Search for the cell housing the specified text and yield its (x, y) center coordinate. 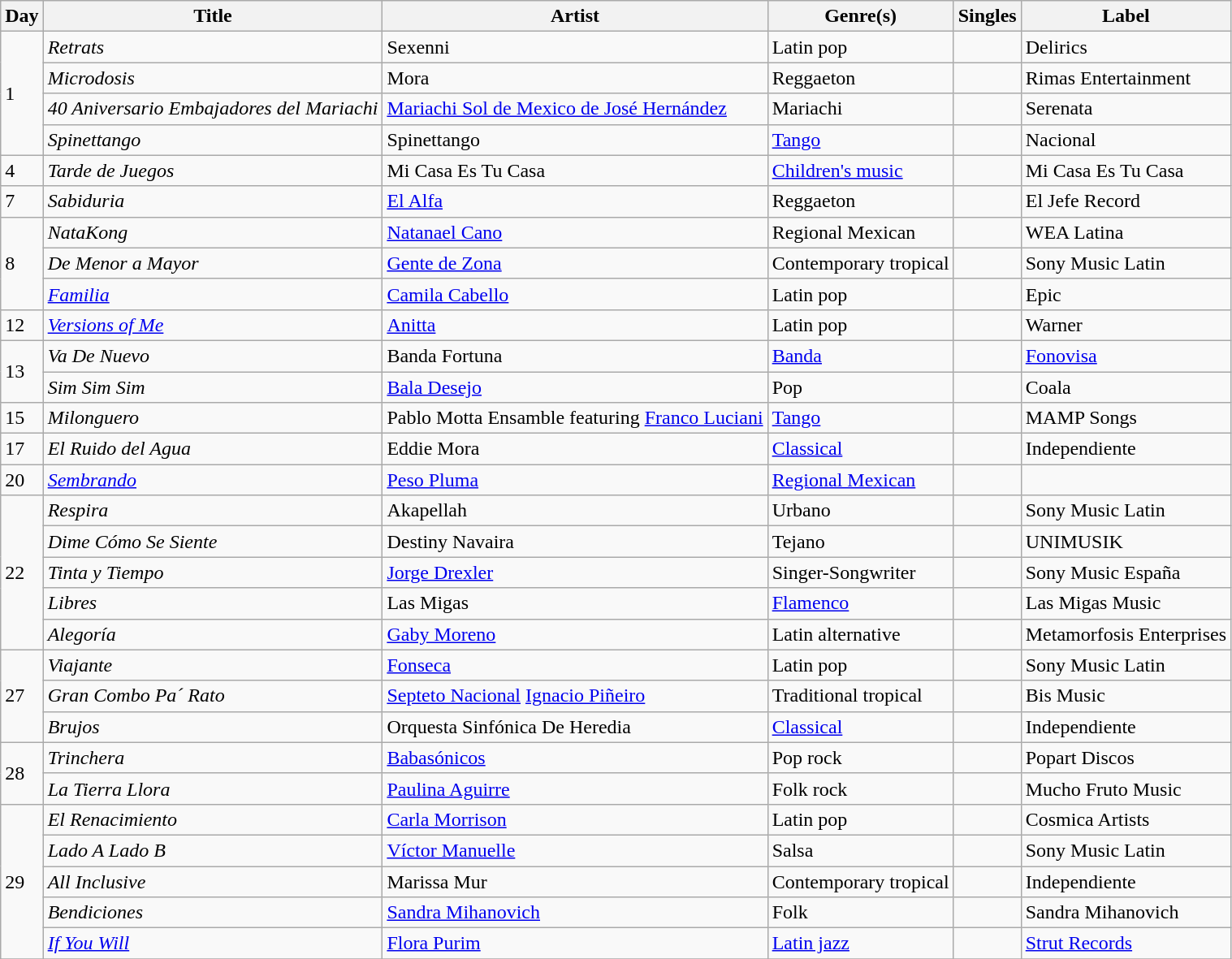
Retrats (213, 47)
Brujos (213, 727)
Sabiduria (213, 201)
Mariachi Sol de Mexico de José Hernández (575, 109)
17 (22, 449)
Coala (1126, 387)
WEA Latina (1126, 232)
Anitta (575, 325)
13 (22, 371)
Folk (861, 913)
28 (22, 773)
Jorge Drexler (575, 572)
Epic (1126, 294)
Trinchera (213, 758)
Viajante (213, 665)
El Ruido del Agua (213, 449)
Peso Pluma (575, 480)
Orquesta Sinfónica De Heredia (575, 727)
Sembrando (213, 480)
27 (22, 696)
Natanael Cano (575, 232)
29 (22, 881)
Latin jazz (861, 944)
40 Aniversario Embajadores del Mariachi (213, 109)
NataKong (213, 232)
Urbano (861, 511)
Flora Purim (575, 944)
El Jefe Record (1126, 201)
Folk rock (861, 788)
Banda (861, 356)
Gaby Moreno (575, 634)
Alegoría (213, 634)
Flamenco (861, 603)
Tinta y Tiempo (213, 572)
Marissa Mur (575, 881)
Gran Combo Pa´ Rato (213, 696)
4 (22, 171)
Pop (861, 387)
8 (22, 263)
Strut Records (1126, 944)
Versions of Me (213, 325)
Sim Sim Sim (213, 387)
Fonovisa (1126, 356)
Nacional (1126, 140)
Mora (575, 78)
Serenata (1126, 109)
Mariachi (861, 109)
MAMP Songs (1126, 418)
Bala Desejo (575, 387)
Traditional tropical (861, 696)
Singles (988, 16)
Libres (213, 603)
Children's music (861, 171)
Metamorfosis Enterprises (1126, 634)
Artist (575, 16)
Camila Cabello (575, 294)
Respira (213, 511)
Fonseca (575, 665)
Milonguero (213, 418)
Delirics (1126, 47)
Septeto Nacional Ignacio Piñeiro (575, 696)
Bis Music (1126, 696)
All Inclusive (213, 881)
UNIMUSIK (1126, 542)
Bendiciones (213, 913)
Las Migas (575, 603)
Paulina Aguirre (575, 788)
Pop rock (861, 758)
Babasónicos (575, 758)
20 (22, 480)
Destiny Navaira (575, 542)
Popart Discos (1126, 758)
Lado A Lado B (213, 850)
Akapellah (575, 511)
El Renacimiento (213, 819)
De Menor a Mayor (213, 263)
Familia (213, 294)
Singer-Songwriter (861, 572)
Rimas Entertainment (1126, 78)
15 (22, 418)
Cosmica Artists (1126, 819)
Tejano (861, 542)
Warner (1126, 325)
Pablo Motta Ensamble featuring Franco Luciani (575, 418)
Banda Fortuna (575, 356)
Title (213, 16)
Sony Music España (1126, 572)
If You Will (213, 944)
Víctor Manuelle (575, 850)
Carla Morrison (575, 819)
Latin alternative (861, 634)
Microdosis (213, 78)
Gente de Zona (575, 263)
7 (22, 201)
Eddie Mora (575, 449)
Va De Nuevo (213, 356)
Label (1126, 16)
22 (22, 572)
1 (22, 93)
Genre(s) (861, 16)
Mucho Fruto Music (1126, 788)
Las Migas Music (1126, 603)
Dime Cómo Se Siente (213, 542)
La Tierra Llora (213, 788)
Salsa (861, 850)
Sexenni (575, 47)
El Alfa (575, 201)
Tarde de Juegos (213, 171)
12 (22, 325)
Day (22, 16)
